Pinpoint the cell where the given text exists, returning its [x, y] midpoint coordinate. 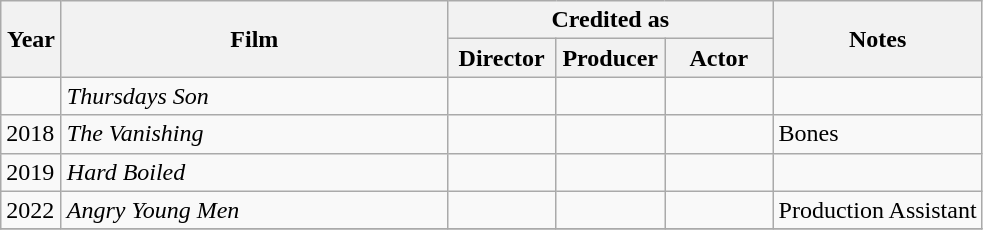
Credited as [610, 20]
2022 [32, 210]
Actor [718, 58]
Thursdays Son [254, 96]
Film [254, 39]
Producer [610, 58]
Bones [878, 134]
2018 [32, 134]
2019 [32, 172]
Angry Young Men [254, 210]
Notes [878, 39]
Director [502, 58]
Production Assistant [878, 210]
Hard Boiled [254, 172]
The Vanishing [254, 134]
Year [32, 39]
